For the text-containing cell, return its midpoint in (X, Y) coordinate format. 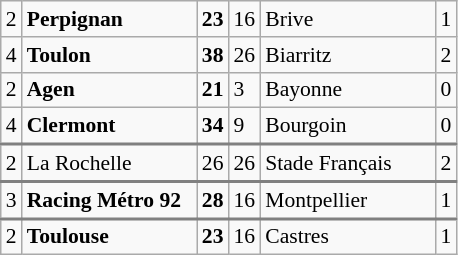
Toulon (110, 55)
34 (213, 126)
La Rochelle (110, 162)
9 (245, 126)
Clermont (110, 126)
Perpignan (110, 19)
Biarritz (348, 55)
Montpellier (348, 200)
Toulouse (110, 237)
Castres (348, 237)
Agen (110, 90)
Brive (348, 19)
Bayonne (348, 90)
21 (213, 90)
Racing Métro 92 (110, 200)
28 (213, 200)
38 (213, 55)
Bourgoin (348, 126)
Stade Français (348, 162)
